Output the (x, y) coordinate of the center of the cell containing the given text.  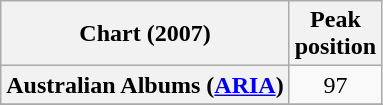
Peakposition (335, 34)
Chart (2007) (145, 34)
Australian Albums (ARIA) (145, 85)
97 (335, 85)
